Return the [x, y] coordinate for the center point of the cell that contains the specified text.  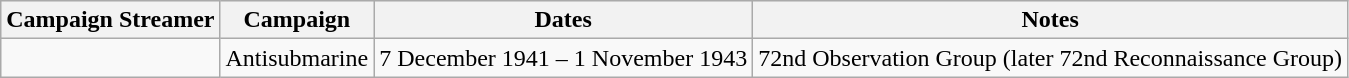
Dates [564, 20]
Antisubmarine [297, 58]
Campaign Streamer [110, 20]
7 December 1941 – 1 November 1943 [564, 58]
72nd Observation Group (later 72nd Reconnaissance Group) [1050, 58]
Notes [1050, 20]
Campaign [297, 20]
